Return [X, Y] of the center of cell containing provided text 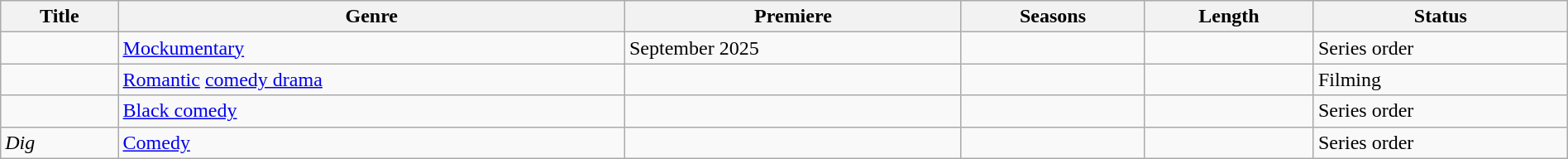
Title [60, 17]
Black comedy [371, 111]
Dig [60, 142]
September 2025 [792, 48]
Length [1229, 17]
Status [1441, 17]
Mockumentary [371, 48]
Comedy [371, 142]
Seasons [1052, 17]
Premiere [792, 17]
Filming [1441, 79]
Romantic comedy drama [371, 79]
Genre [371, 17]
